Determine the [x, y] coordinate at the center of the cell enclosing the given text.  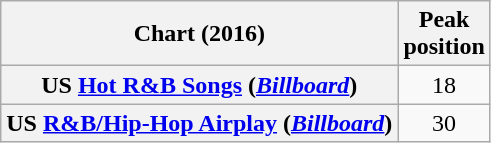
Chart (2016) [200, 34]
30 [444, 123]
Peakposition [444, 34]
US R&B/Hip-Hop Airplay (Billboard) [200, 123]
US Hot R&B Songs (Billboard) [200, 85]
18 [444, 85]
